Determine the [X, Y] coordinate at the center of the cell enclosing the given text.  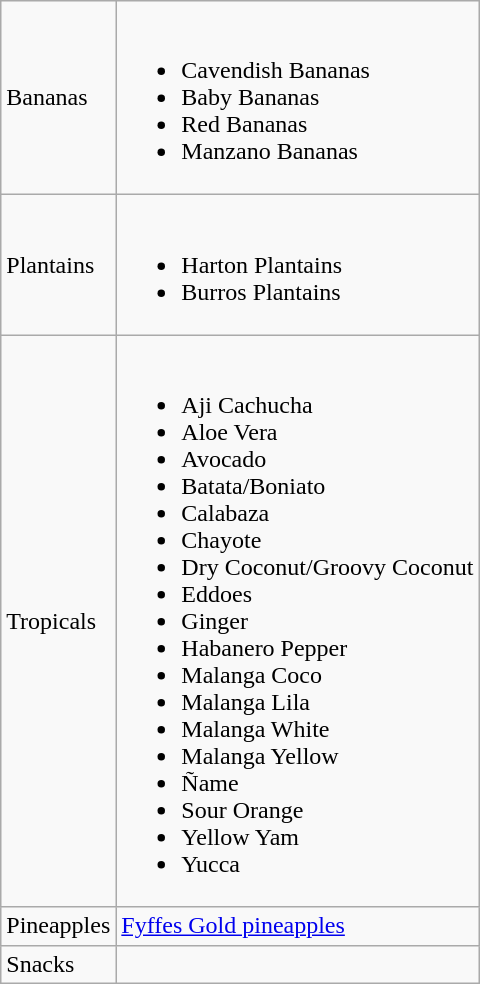
Bananas [58, 98]
Pineapples [58, 926]
Tropicals [58, 621]
Snacks [58, 964]
Cavendish BananasBaby BananasRed BananasManzano Bananas [298, 98]
Plantains [58, 265]
Harton PlantainsBurros Plantains [298, 265]
Fyffes Gold pineapples [298, 926]
